Detect which cell encompasses the target text, then output its (X, Y) center coordinate. 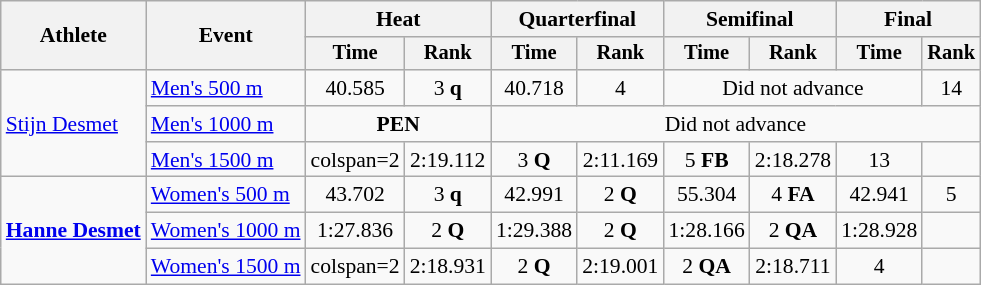
Athlete (74, 36)
Men's 500 m (226, 88)
PEN (398, 124)
1:27.836 (356, 231)
2:18.711 (793, 267)
5 FB (706, 160)
5 (951, 195)
40.585 (356, 88)
1:29.388 (534, 231)
Women's 1000 m (226, 231)
Semifinal (750, 19)
55.304 (706, 195)
14 (951, 88)
2:18.931 (448, 267)
40.718 (534, 88)
Final (908, 19)
2:19.001 (620, 267)
Women's 1500 m (226, 267)
2:18.278 (793, 160)
Men's 1000 m (226, 124)
4 FA (793, 195)
3 Q (534, 160)
Stijn Desmet (74, 124)
2:19.112 (448, 160)
Heat (398, 19)
1:28.928 (879, 231)
Women's 500 m (226, 195)
43.702 (356, 195)
Quarterfinal (578, 19)
Event (226, 36)
Hanne Desmet (74, 230)
13 (879, 160)
42.991 (534, 195)
1:28.166 (706, 231)
Men's 1500 m (226, 160)
2:11.169 (620, 160)
42.941 (879, 195)
